Provide the [x, y] coordinate of the cell's center where the given text is located.  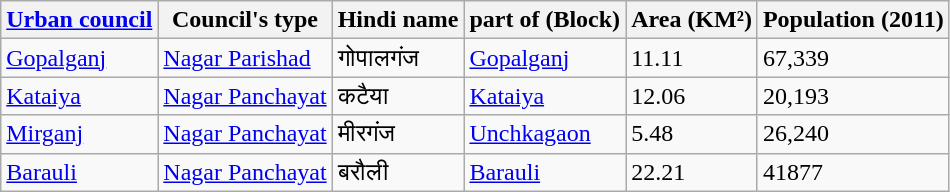
22.21 [692, 172]
गोपालगंज [398, 58]
बरौली [398, 172]
Urban council [80, 20]
11.11 [692, 58]
Area (KM²) [692, 20]
67,339 [853, 58]
Hindi name [398, 20]
Population (2011) [853, 20]
Council's type [245, 20]
12.06 [692, 96]
26,240 [853, 134]
Unchkagaon [545, 134]
5.48 [692, 134]
part of (Block) [545, 20]
Nagar Parishad [245, 58]
41877 [853, 172]
कटैया [398, 96]
Mirganj [80, 134]
20,193 [853, 96]
मीरगंज [398, 134]
